Pinpoint the cell where the given text exists, returning its (X, Y) midpoint coordinate. 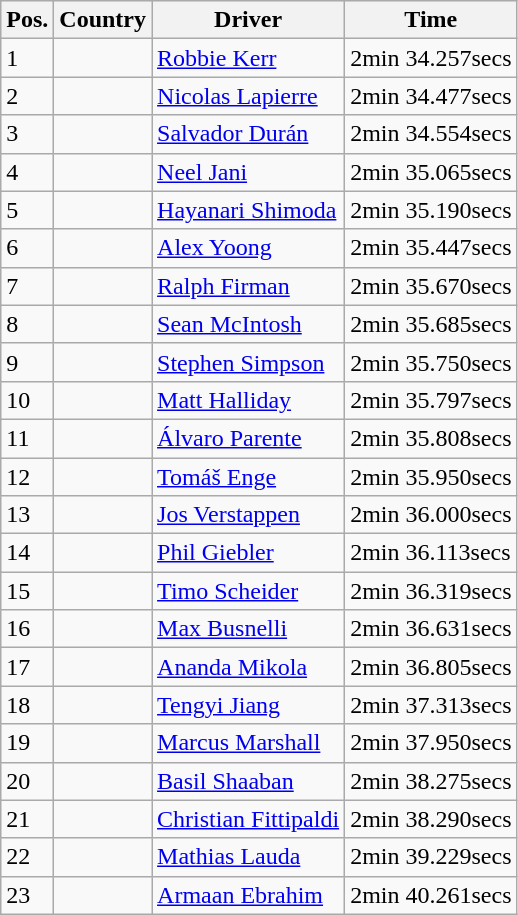
1 (28, 58)
Ananda Mikola (248, 667)
Tengyi Jiang (248, 705)
11 (28, 438)
7 (28, 286)
2min 34.554secs (431, 134)
Country (103, 20)
Hayanari Shimoda (248, 210)
Max Busnelli (248, 629)
Sean McIntosh (248, 324)
Driver (248, 20)
2min 35.190secs (431, 210)
13 (28, 515)
2min 36.319secs (431, 591)
2min 38.290secs (431, 819)
2min 35.065secs (431, 172)
Jos Verstappen (248, 515)
8 (28, 324)
22 (28, 857)
4 (28, 172)
Timo Scheider (248, 591)
2min 38.275secs (431, 781)
12 (28, 477)
20 (28, 781)
16 (28, 629)
Stephen Simpson (248, 362)
6 (28, 248)
2min 40.261secs (431, 895)
2min 36.805secs (431, 667)
Basil Shaaban (248, 781)
2min 34.477secs (431, 96)
Christian Fittipaldi (248, 819)
18 (28, 705)
15 (28, 591)
Marcus Marshall (248, 743)
17 (28, 667)
2min 37.313secs (431, 705)
2min 35.685secs (431, 324)
Ralph Firman (248, 286)
Mathias Lauda (248, 857)
19 (28, 743)
10 (28, 400)
2min 35.797secs (431, 400)
3 (28, 134)
Neel Jani (248, 172)
2min 37.950secs (431, 743)
2 (28, 96)
Tomáš Enge (248, 477)
Pos. (28, 20)
Alex Yoong (248, 248)
5 (28, 210)
2min 34.257secs (431, 58)
14 (28, 553)
Salvador Durán (248, 134)
2min 35.950secs (431, 477)
21 (28, 819)
2min 35.808secs (431, 438)
2min 36.631secs (431, 629)
Phil Giebler (248, 553)
2min 35.750secs (431, 362)
9 (28, 362)
2min 36.000secs (431, 515)
Nicolas Lapierre (248, 96)
2min 36.113secs (431, 553)
23 (28, 895)
2min 39.229secs (431, 857)
Álvaro Parente (248, 438)
Armaan Ebrahim (248, 895)
2min 35.670secs (431, 286)
Matt Halliday (248, 400)
Time (431, 20)
Robbie Kerr (248, 58)
2min 35.447secs (431, 248)
